Return the (X, Y) coordinate for the center point of the cell that contains the specified text.  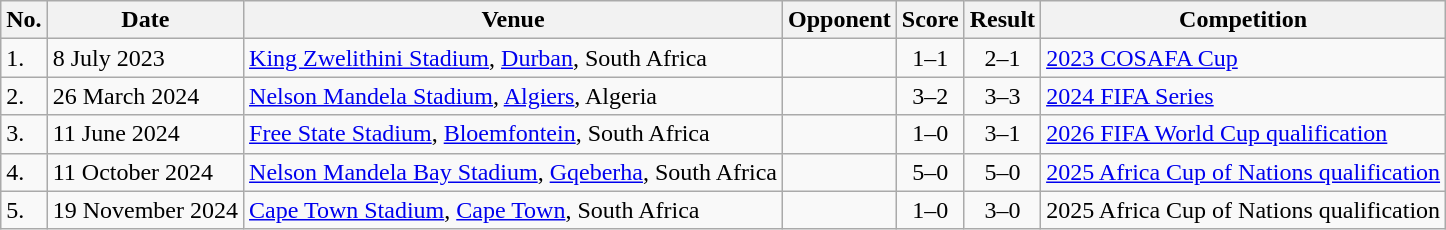
Score (930, 20)
3. (24, 134)
19 November 2024 (145, 210)
3–3 (1002, 96)
11 October 2024 (145, 172)
8 July 2023 (145, 58)
Date (145, 20)
2–1 (1002, 58)
4. (24, 172)
Cape Town Stadium, Cape Town, South Africa (514, 210)
2026 FIFA World Cup qualification (1244, 134)
Opponent (839, 20)
1. (24, 58)
2. (24, 96)
2024 FIFA Series (1244, 96)
No. (24, 20)
Free State Stadium, Bloemfontein, South Africa (514, 134)
3–2 (930, 96)
Result (1002, 20)
5. (24, 210)
1–1 (930, 58)
Nelson Mandela Bay Stadium, Gqeberha, South Africa (514, 172)
11 June 2024 (145, 134)
26 March 2024 (145, 96)
3–1 (1002, 134)
Venue (514, 20)
Nelson Mandela Stadium, Algiers, Algeria (514, 96)
2023 COSAFA Cup (1244, 58)
King Zwelithini Stadium, Durban, South Africa (514, 58)
3–0 (1002, 210)
Competition (1244, 20)
